Identify which cell holds the provided text, then report its [x, y] central coordinate. 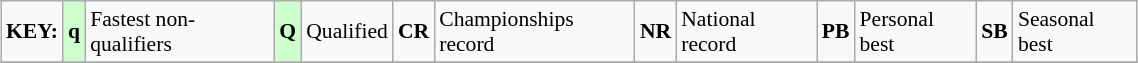
q [74, 32]
NR [656, 32]
Qualified [347, 32]
Seasonal best [1075, 32]
Championships record [534, 32]
Q [288, 32]
National record [746, 32]
PB [836, 32]
SB [994, 32]
Personal best [916, 32]
Fastest non-qualifiers [180, 32]
CR [414, 32]
KEY: [32, 32]
